For the text-containing cell, return its midpoint in [x, y] coordinate format. 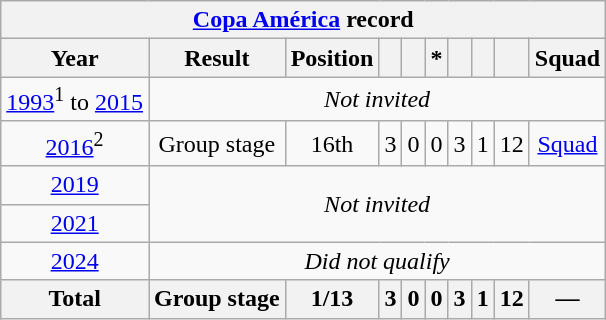
20162 [75, 144]
Did not qualify [376, 261]
Position [332, 58]
Result [216, 58]
Year [75, 58]
1/13 [332, 299]
2024 [75, 261]
2019 [75, 185]
— [567, 299]
Total [75, 299]
19931 to 2015 [75, 100]
Copa América record [304, 20]
16th [332, 144]
2021 [75, 223]
* [436, 58]
